For the text-containing cell, return its midpoint in [X, Y] coordinate format. 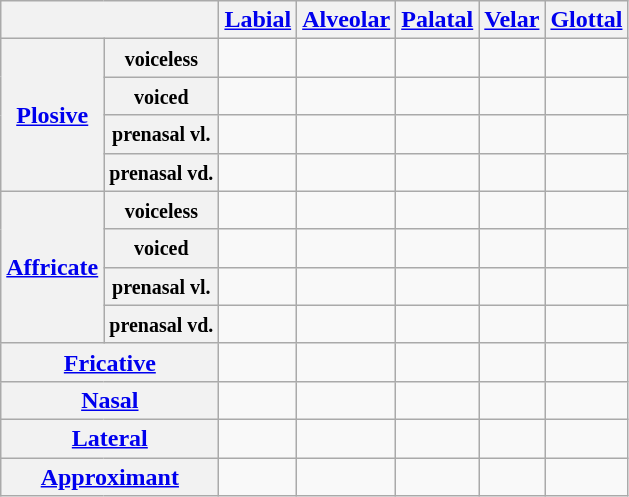
Nasal [110, 400]
Glottal [586, 20]
Fricative [110, 362]
Palatal [438, 20]
Affricate [52, 267]
Alveolar [346, 20]
Velar [512, 20]
Approximant [110, 477]
Lateral [110, 438]
Labial [258, 20]
Plosive [52, 115]
